Return (x, y) of the center of cell containing provided text 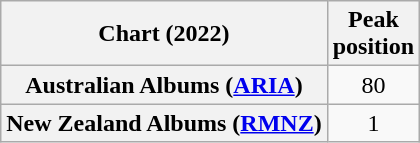
Chart (2022) (164, 34)
1 (373, 123)
Australian Albums (ARIA) (164, 85)
Peakposition (373, 34)
New Zealand Albums (RMNZ) (164, 123)
80 (373, 85)
